Return the [X, Y] coordinate for the center point of the cell that contains the specified text.  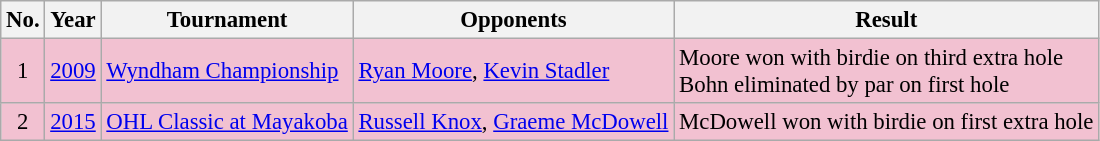
Moore won with birdie on third extra holeBohn eliminated by par on first hole [886, 72]
McDowell won with birdie on first extra hole [886, 122]
Ryan Moore, Kevin Stadler [514, 72]
Opponents [514, 20]
2009 [73, 72]
2 [23, 122]
OHL Classic at Mayakoba [227, 122]
Wyndham Championship [227, 72]
Russell Knox, Graeme McDowell [514, 122]
No. [23, 20]
Tournament [227, 20]
Year [73, 20]
Result [886, 20]
1 [23, 72]
2015 [73, 122]
